Detect which cell encompasses the target text, then output its (X, Y) center coordinate. 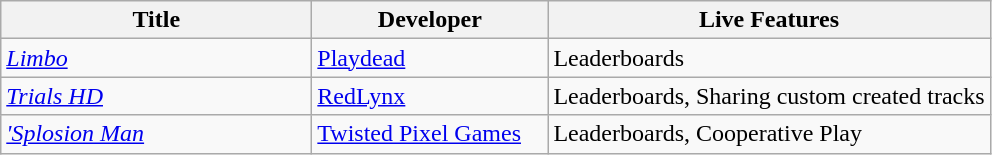
RedLynx (430, 96)
Limbo (156, 58)
'Splosion Man (156, 134)
Developer (430, 20)
Live Features (769, 20)
Leaderboards (769, 58)
Playdead (430, 58)
Trials HD (156, 96)
Title (156, 20)
Leaderboards, Cooperative Play (769, 134)
Twisted Pixel Games (430, 134)
Leaderboards, Sharing custom created tracks (769, 96)
